Identify which cell holds the provided text, then report its (x, y) central coordinate. 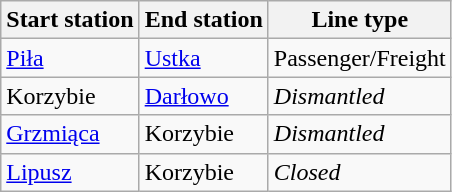
Start station (70, 20)
Closed (360, 172)
Piła (70, 58)
Line type (360, 20)
Passenger/Freight (360, 58)
Lipusz (70, 172)
Grzmiąca (70, 134)
Darłowo (204, 96)
End station (204, 20)
Ustka (204, 58)
